For the text-containing cell, return its midpoint in (X, Y) coordinate format. 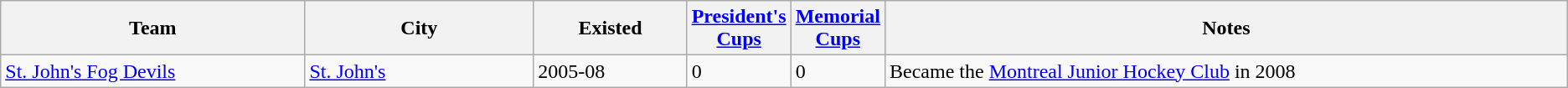
Memorial Cups (838, 28)
Became the Montreal Junior Hockey Club in 2008 (1226, 71)
Existed (610, 28)
St. John's Fog Devils (152, 71)
2005-08 (610, 71)
Team (152, 28)
Notes (1226, 28)
City (419, 28)
President's Cups (739, 28)
St. John's (419, 71)
